Locate the cell with the specified text and output its [X, Y] center coordinate. 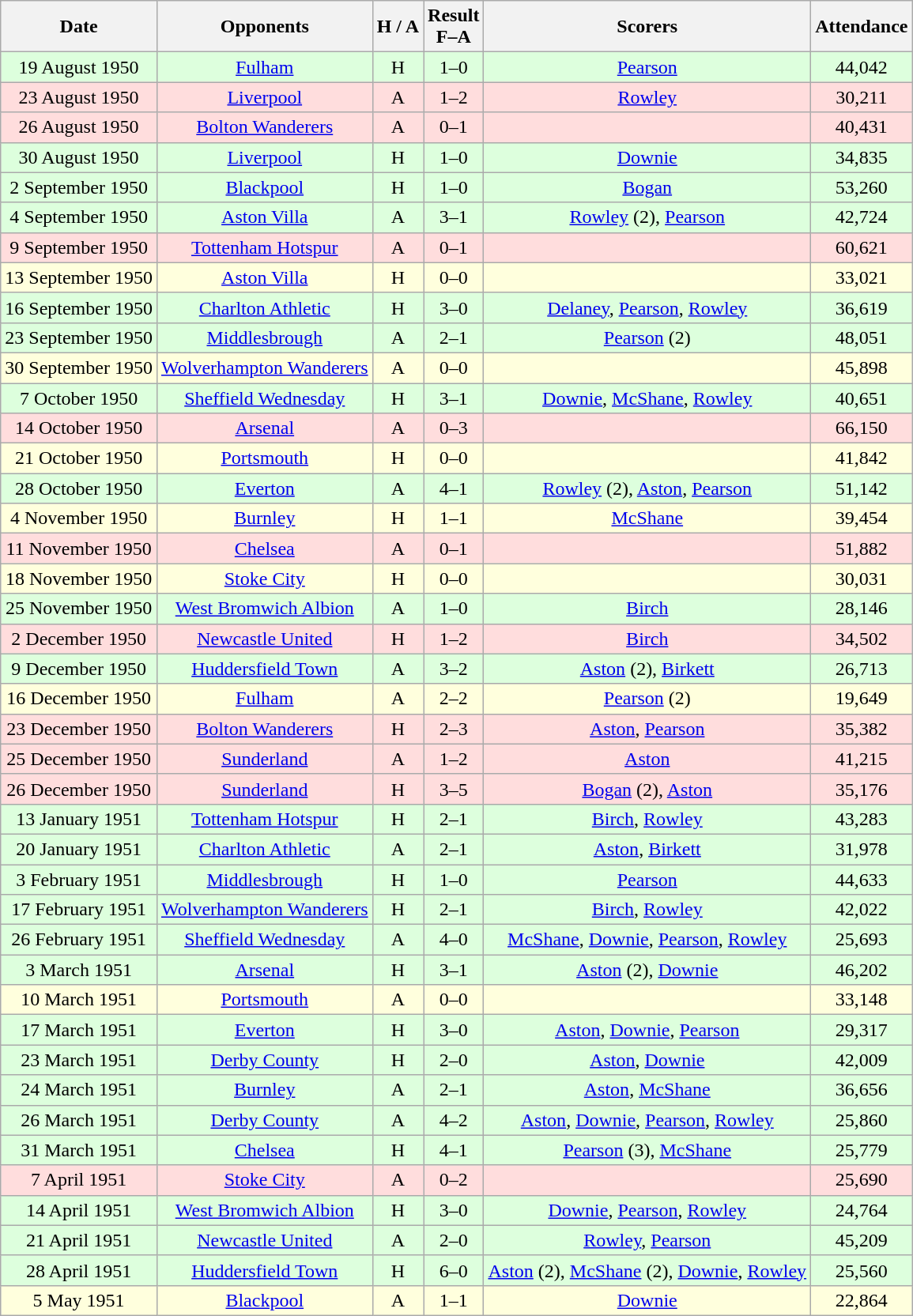
0–2 [454, 1180]
35,382 [862, 729]
26 August 1950 [79, 127]
5 May 1951 [79, 1300]
41,215 [862, 759]
22,864 [862, 1300]
Aston (2), Birkett [647, 669]
4–2 [454, 1120]
Downie, Pearson, Rowley [647, 1210]
Rowley (2), Pearson [647, 217]
41,842 [862, 458]
Delaney, Pearson, Rowley [647, 307]
44,633 [862, 880]
44,042 [862, 67]
26 December 1950 [79, 789]
2 December 1950 [79, 639]
45,898 [862, 368]
McShane, Downie, Pearson, Rowley [647, 940]
4 September 1950 [79, 217]
17 February 1951 [79, 910]
Bogan [647, 187]
51,882 [862, 549]
Downie, McShane, Rowley [647, 398]
53,260 [862, 187]
30 August 1950 [79, 157]
30,031 [862, 579]
45,209 [862, 1240]
13 January 1951 [79, 819]
7 April 1951 [79, 1180]
Aston, Downie [647, 1060]
23 December 1950 [79, 729]
13 September 1950 [79, 277]
25,860 [862, 1120]
14 October 1950 [79, 428]
25,779 [862, 1150]
21 October 1950 [79, 458]
20 January 1951 [79, 849]
35,176 [862, 789]
Aston [647, 759]
Opponents [264, 27]
16 September 1950 [79, 307]
Aston (2), McShane (2), Downie, Rowley [647, 1270]
33,148 [862, 1000]
34,835 [862, 157]
19 August 1950 [79, 67]
30 September 1950 [79, 368]
26,713 [862, 669]
24 March 1951 [79, 1090]
24,764 [862, 1210]
43,283 [862, 819]
51,142 [862, 488]
28,146 [862, 609]
28 April 1951 [79, 1270]
66,150 [862, 428]
33,021 [862, 277]
2 September 1950 [79, 187]
Aston, Downie, Pearson [647, 1030]
40,651 [862, 398]
3 March 1951 [79, 970]
Scorers [647, 27]
25,693 [862, 940]
0–3 [454, 428]
3–2 [454, 669]
21 April 1951 [79, 1240]
2–2 [454, 699]
Date [79, 27]
Aston, Birkett [647, 849]
Rowley (2), Aston, Pearson [647, 488]
Aston, Downie, Pearson, Rowley [647, 1120]
30,211 [862, 97]
H / A [398, 27]
42,009 [862, 1060]
23 September 1950 [79, 337]
6–0 [454, 1270]
Attendance [862, 27]
42,724 [862, 217]
46,202 [862, 970]
2–3 [454, 729]
10 March 1951 [79, 1000]
36,656 [862, 1090]
Rowley, Pearson [647, 1240]
14 April 1951 [79, 1210]
3 February 1951 [79, 880]
25,560 [862, 1270]
9 September 1950 [79, 247]
4 November 1950 [79, 518]
19,649 [862, 699]
16 December 1950 [79, 699]
Pearson (3), McShane [647, 1150]
Aston, Pearson [647, 729]
39,454 [862, 518]
9 December 1950 [79, 669]
11 November 1950 [79, 549]
34,502 [862, 639]
23 March 1951 [79, 1060]
25,690 [862, 1180]
48,051 [862, 337]
3–5 [454, 789]
29,317 [862, 1030]
Aston (2), Downie [647, 970]
18 November 1950 [79, 579]
28 October 1950 [79, 488]
4–0 [454, 940]
40,431 [862, 127]
25 November 1950 [79, 609]
31 March 1951 [79, 1150]
McShane [647, 518]
17 March 1951 [79, 1030]
Rowley [647, 97]
ResultF–A [454, 27]
60,621 [862, 247]
23 August 1950 [79, 97]
26 February 1951 [79, 940]
42,022 [862, 910]
31,978 [862, 849]
36,619 [862, 307]
7 October 1950 [79, 398]
Aston, McShane [647, 1090]
25 December 1950 [79, 759]
Bogan (2), Aston [647, 789]
26 March 1951 [79, 1120]
